Return the [X, Y] coordinate for the center point of the cell that contains the specified text.  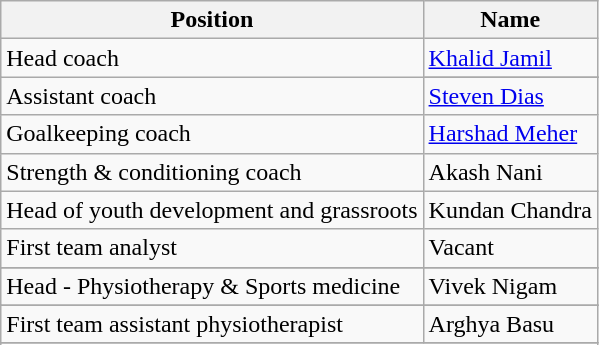
Vivek Nigam [510, 286]
Goalkeeping coach [212, 134]
Head - Physiotherapy & Sports medicine [212, 286]
Head of youth development and grassroots [212, 210]
Vacant [510, 248]
Name [510, 20]
Harshad Meher [510, 134]
Assistant coach [212, 96]
Strength & conditioning coach [212, 172]
Steven Dias [510, 96]
Khalid Jamil [510, 58]
Position [212, 20]
Head coach [212, 58]
Kundan Chandra [510, 210]
First team analyst [212, 248]
First team assistant physiotherapist [212, 324]
Arghya Basu [510, 324]
Akash Nani [510, 172]
